For the text-containing cell, return its midpoint in (x, y) coordinate format. 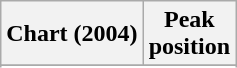
Chart (2004) (72, 34)
Peakposition (189, 34)
